Capture the cell that displays the provided text and extract its [x, y] central coordinate. 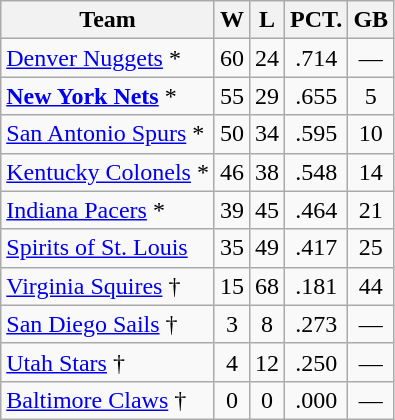
L [268, 20]
Virginia Squires † [108, 286]
Indiana Pacers * [108, 210]
.655 [316, 96]
68 [268, 286]
W [232, 20]
New York Nets * [108, 96]
Spirits of St. Louis [108, 248]
39 [232, 210]
.181 [316, 286]
San Antonio Spurs * [108, 134]
24 [268, 58]
35 [232, 248]
12 [268, 362]
10 [371, 134]
PCT. [316, 20]
.250 [316, 362]
5 [371, 96]
.000 [316, 400]
Baltimore Claws † [108, 400]
.595 [316, 134]
Kentucky Colonels * [108, 172]
29 [268, 96]
8 [268, 324]
21 [371, 210]
44 [371, 286]
50 [232, 134]
60 [232, 58]
.714 [316, 58]
45 [268, 210]
25 [371, 248]
38 [268, 172]
46 [232, 172]
San Diego Sails † [108, 324]
34 [268, 134]
15 [232, 286]
GB [371, 20]
14 [371, 172]
4 [232, 362]
.464 [316, 210]
.548 [316, 172]
Team [108, 20]
55 [232, 96]
Denver Nuggets * [108, 58]
3 [232, 324]
.417 [316, 248]
49 [268, 248]
.273 [316, 324]
Utah Stars † [108, 362]
